From the cell containing the given text, extract its center point as [X, Y] coordinate. 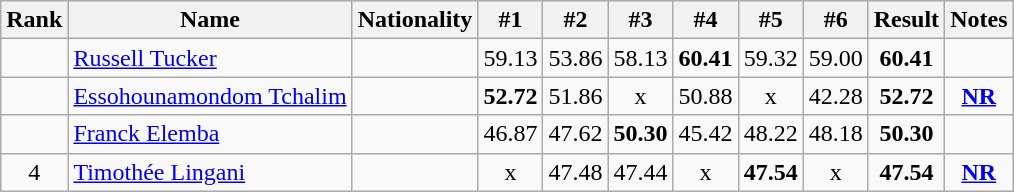
42.28 [836, 96]
48.22 [770, 134]
#3 [640, 20]
53.86 [576, 58]
50.88 [706, 96]
45.42 [706, 134]
Result [906, 20]
#4 [706, 20]
48.18 [836, 134]
Essohounamondom Tchalim [210, 96]
Rank [34, 20]
#2 [576, 20]
Nationality [415, 20]
Name [210, 20]
#1 [510, 20]
47.62 [576, 134]
#6 [836, 20]
58.13 [640, 58]
59.00 [836, 58]
46.87 [510, 134]
Franck Elemba [210, 134]
47.48 [576, 172]
Russell Tucker [210, 58]
59.32 [770, 58]
4 [34, 172]
59.13 [510, 58]
Notes [979, 20]
Timothée Lingani [210, 172]
47.44 [640, 172]
#5 [770, 20]
51.86 [576, 96]
